Scan for the cell matching the given text and deliver its [x, y] coordinate at center. 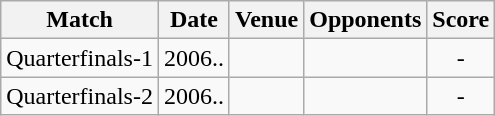
Date [194, 20]
Match [80, 20]
Quarterfinals-1 [80, 58]
Opponents [366, 20]
Venue [266, 20]
Quarterfinals-2 [80, 96]
Score [461, 20]
